Return (x, y) of the center of cell containing provided text 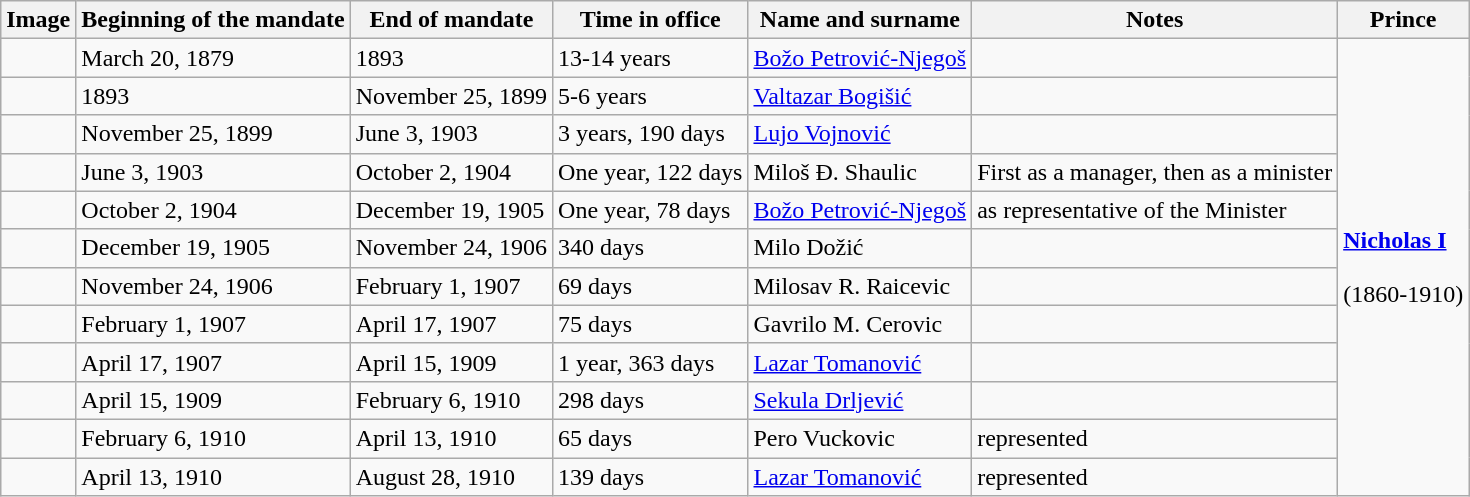
Valtazar Bogišić (860, 96)
March 20, 1879 (213, 58)
Milo Dožić (860, 248)
65 days (650, 438)
Gavrilo M. Cerovic (860, 324)
Name and surname (860, 20)
13-14 years (650, 58)
Milosav R. Raicevic (860, 286)
August 28, 1910 (451, 477)
139 days (650, 477)
First as a manager, then as a minister (1155, 172)
Prince (1404, 20)
End of mandate (451, 20)
5-6 years (650, 96)
Lujo Vojnović (860, 134)
Time in office (650, 20)
Pero Vuckovic (860, 438)
Notes (1155, 20)
298 days (650, 400)
69 days (650, 286)
75 days (650, 324)
3 years, 190 days (650, 134)
340 days (650, 248)
Beginning of the mandate (213, 20)
Image (38, 20)
One year, 122 days (650, 172)
Sekula Drljević (860, 400)
Miloš Đ. Shaulic (860, 172)
1 year, 363 days (650, 362)
Nicholas I(1860-1910) (1404, 268)
as representative of the Minister (1155, 210)
One year, 78 days (650, 210)
